Find where the given text appears and provide that cell's center as [x, y] coordinate. 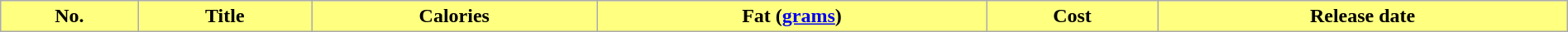
No. [69, 16]
Cost [1072, 16]
Release date [1363, 16]
Title [225, 16]
Fat (grams) [792, 16]
Calories [455, 16]
